Find where the given text appears and provide that cell's center as [X, Y] coordinate. 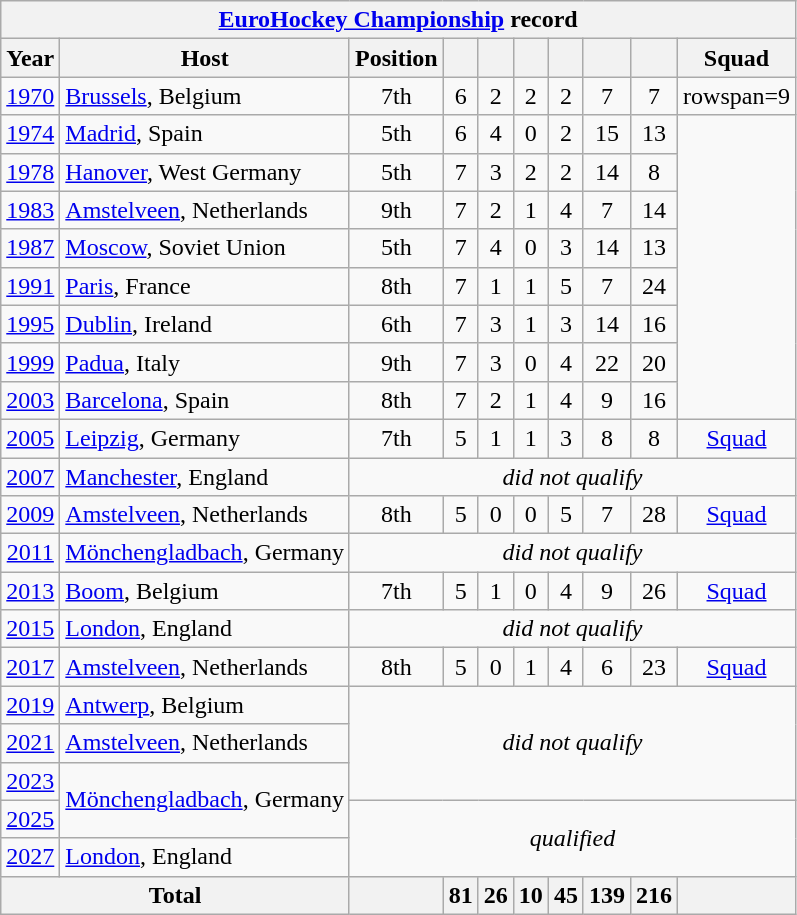
Paris, France [205, 286]
2007 [30, 477]
EuroHockey Championship record [398, 20]
1983 [30, 210]
2023 [30, 781]
Boom, Belgium [205, 591]
45 [566, 895]
2015 [30, 629]
22 [606, 362]
Total [176, 895]
2009 [30, 515]
2005 [30, 438]
139 [606, 895]
1999 [30, 362]
1978 [30, 172]
2025 [30, 819]
15 [606, 134]
20 [654, 362]
Host [205, 58]
Year [30, 58]
2003 [30, 400]
Antwerp, Belgium [205, 705]
1987 [30, 248]
6th [396, 324]
Dublin, Ireland [205, 324]
10 [530, 895]
2017 [30, 667]
23 [654, 667]
Madrid, Spain [205, 134]
1991 [30, 286]
Leipzig, Germany [205, 438]
Moscow, Soviet Union [205, 248]
1970 [30, 96]
216 [654, 895]
Barcelona, Spain [205, 400]
2013 [30, 591]
Hanover, West Germany [205, 172]
Padua, Italy [205, 362]
rowspan=9 [737, 96]
qualified [572, 838]
1974 [30, 134]
81 [460, 895]
Manchester, England [205, 477]
2021 [30, 743]
28 [654, 515]
1995 [30, 324]
24 [654, 286]
2027 [30, 857]
2011 [30, 553]
Brussels, Belgium [205, 96]
Position [396, 58]
2019 [30, 705]
